Output the [x, y] coordinate of the center of the cell containing the given text.  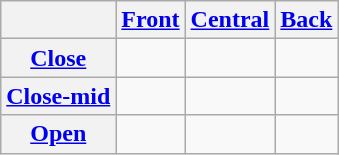
Close [58, 58]
Close-mid [58, 96]
Front [150, 20]
Open [58, 134]
Back [306, 20]
Central [230, 20]
